For the text-containing cell, return its midpoint in (x, y) coordinate format. 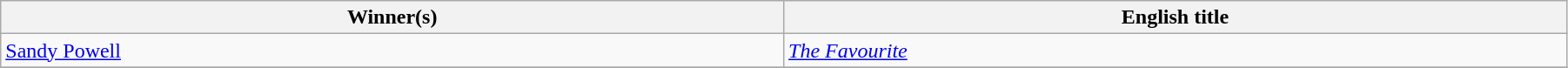
The Favourite (1176, 51)
Winner(s) (392, 17)
English title (1176, 17)
Sandy Powell (392, 51)
